Scan for the cell matching the given text and deliver its (x, y) coordinate at center. 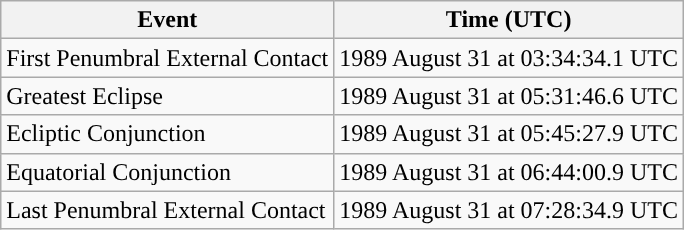
Ecliptic Conjunction (168, 134)
1989 August 31 at 05:31:46.6 UTC (509, 96)
1989 August 31 at 03:34:34.1 UTC (509, 58)
Last Penumbral External Contact (168, 210)
1989 August 31 at 05:45:27.9 UTC (509, 134)
Event (168, 20)
1989 August 31 at 06:44:00.9 UTC (509, 172)
1989 August 31 at 07:28:34.9 UTC (509, 210)
Equatorial Conjunction (168, 172)
Greatest Eclipse (168, 96)
Time (UTC) (509, 20)
First Penumbral External Contact (168, 58)
